Identify which cell holds the provided text, then report its (x, y) central coordinate. 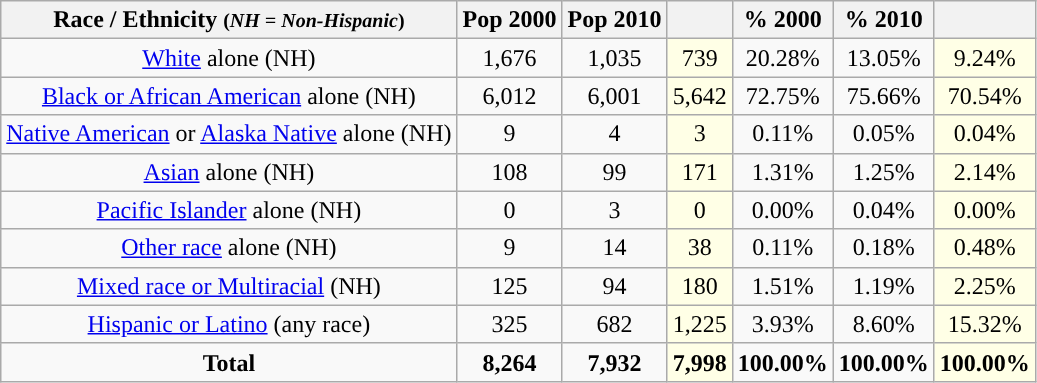
99 (614, 172)
Hispanic or Latino (any race) (229, 324)
1,035 (614, 58)
2.25% (984, 286)
14 (614, 248)
Other race alone (NH) (229, 248)
1.19% (884, 286)
0.05% (884, 134)
0.18% (884, 248)
7,932 (614, 362)
75.66% (884, 96)
682 (614, 324)
Asian alone (NH) (229, 172)
108 (510, 172)
739 (700, 58)
4 (614, 134)
13.05% (884, 58)
% 2000 (782, 20)
3.93% (782, 324)
Pacific Islander alone (NH) (229, 210)
20.28% (782, 58)
Black or African American alone (NH) (229, 96)
125 (510, 286)
325 (510, 324)
% 2010 (884, 20)
Pop 2000 (510, 20)
9.24% (984, 58)
15.32% (984, 324)
7,998 (700, 362)
Pop 2010 (614, 20)
5,642 (700, 96)
1,225 (700, 324)
Native American or Alaska Native alone (NH) (229, 134)
72.75% (782, 96)
94 (614, 286)
White alone (NH) (229, 58)
38 (700, 248)
180 (700, 286)
2.14% (984, 172)
171 (700, 172)
1.25% (884, 172)
1.31% (782, 172)
0.48% (984, 248)
1.51% (782, 286)
8.60% (884, 324)
1,676 (510, 58)
6,012 (510, 96)
Total (229, 362)
6,001 (614, 96)
70.54% (984, 96)
Mixed race or Multiracial (NH) (229, 286)
Race / Ethnicity (NH = Non-Hispanic) (229, 20)
8,264 (510, 362)
